Output the [x, y] coordinate of the center of the cell containing the given text.  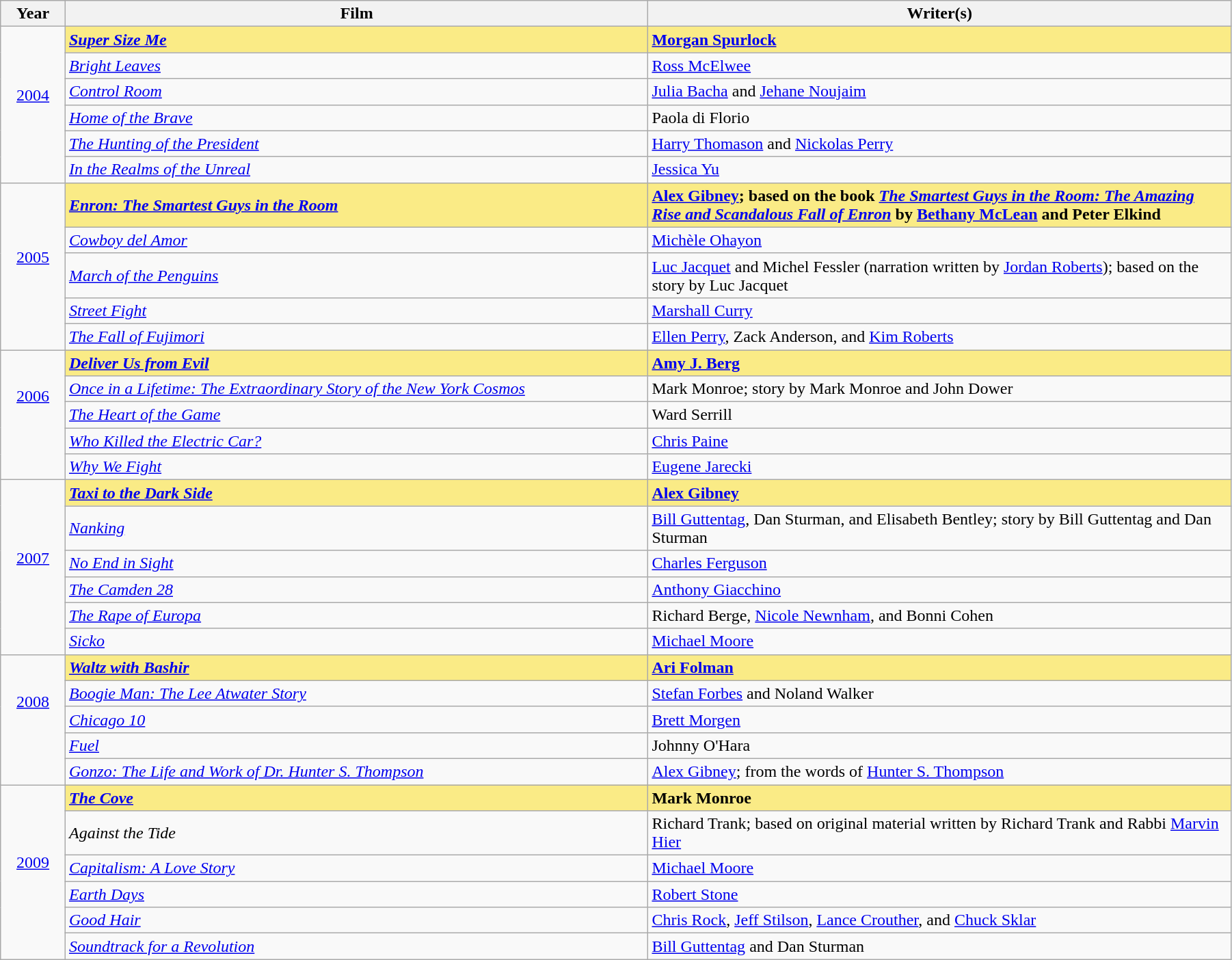
Gonzo: The Life and Work of Dr. Hunter S. Thompson [356, 771]
Paola di Florio [939, 118]
Good Hair [356, 920]
Luc Jacquet and Michel Fessler (narration written by Jordan Roberts); based on the story by Luc Jacquet [939, 275]
2006 [33, 415]
Writer(s) [939, 14]
Ward Serrill [939, 415]
The Rape of Europa [356, 615]
Bright Leaves [356, 66]
Control Room [356, 92]
Once in a Lifetime: The Extraordinary Story of the New York Cosmos [356, 389]
Julia Bacha and Jehane Noujaim [939, 92]
Boogie Man: The Lee Atwater Story [356, 693]
Capitalism: A Love Story [356, 868]
Marshall Curry [939, 310]
Harry Thomason and Nickolas Perry [939, 144]
Mark Monroe [939, 798]
Nanking [356, 528]
2005 [33, 266]
Eugene Jarecki [939, 467]
Johnny O'Hara [939, 745]
Bill Guttentag and Dan Sturman [939, 946]
Street Fight [356, 310]
Alex Gibney; from the words of Hunter S. Thompson [939, 771]
The Fall of Fujimori [356, 336]
Fuel [356, 745]
Chris Rock, Jeff Stilson, Lance Crouther, and Chuck Sklar [939, 920]
Ross McElwee [939, 66]
Richard Trank; based on original material written by Richard Trank and Rabbi Marvin Hier [939, 833]
2007 [33, 568]
Who Killed the Electric Car? [356, 441]
Waltz with Bashir [356, 667]
The Heart of the Game [356, 415]
March of the Penguins [356, 275]
2008 [33, 719]
Why We Fight [356, 467]
Ari Folman [939, 667]
Home of the Brave [356, 118]
Charles Ferguson [939, 563]
Super Size Me [356, 40]
No End in Sight [356, 563]
Stefan Forbes and Noland Walker [939, 693]
Michèle Ohayon [939, 240]
Against the Tide [356, 833]
In the Realms of the Unreal [356, 170]
The Camden 28 [356, 589]
Richard Berge, Nicole Newnham, and Bonni Cohen [939, 615]
Enron: The Smartest Guys in the Room [356, 205]
Jessica Yu [939, 170]
2004 [33, 105]
Alex Gibney [939, 493]
The Cove [356, 798]
Soundtrack for a Revolution [356, 946]
2009 [33, 872]
Anthony Giacchino [939, 589]
Cowboy del Amor [356, 240]
Brett Morgen [939, 719]
The Hunting of the President [356, 144]
Deliver Us from Evil [356, 363]
Morgan Spurlock [939, 40]
Year [33, 14]
Chris Paine [939, 441]
Earth Days [356, 894]
Robert Stone [939, 894]
Taxi to the Dark Side [356, 493]
Film [356, 14]
Amy J. Berg [939, 363]
Chicago 10 [356, 719]
Bill Guttentag, Dan Sturman, and Elisabeth Bentley; story by Bill Guttentag and Dan Sturman [939, 528]
Sicko [356, 641]
Mark Monroe; story by Mark Monroe and John Dower [939, 389]
Alex Gibney; based on the book The Smartest Guys in the Room: The Amazing Rise and Scandalous Fall of Enron by Bethany McLean and Peter Elkind [939, 205]
Ellen Perry, Zack Anderson, and Kim Roberts [939, 336]
